Determine the (x, y) coordinate at the center of the cell enclosing the given text.  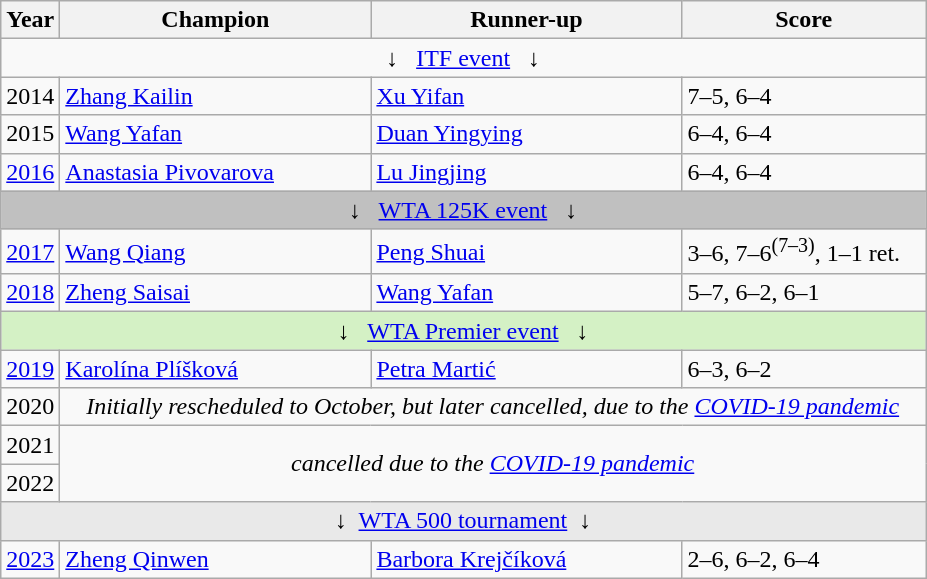
Petra Martić (526, 369)
Zheng Qinwen (216, 559)
Barbora Krejčíková (526, 559)
↓ WTA Premier event ↓ (464, 331)
Year (30, 20)
2016 (30, 172)
2014 (30, 96)
Zhang Kailin (216, 96)
6–3, 6–2 (804, 369)
Lu Jingjing (526, 172)
2019 (30, 369)
cancelled due to the COVID-19 pandemic (493, 464)
2017 (30, 252)
2021 (30, 445)
Peng Shuai (526, 252)
Initially rescheduled to October, but later cancelled, due to the COVID-19 pandemic (493, 407)
2022 (30, 483)
2015 (30, 134)
2–6, 6–2, 6–4 (804, 559)
Xu Yifan (526, 96)
↓ WTA 125K event ↓ (464, 210)
↓ ITF event ↓ (464, 58)
Wang Qiang (216, 252)
Duan Yingying (526, 134)
Score (804, 20)
Runner-up (526, 20)
5–7, 6–2, 6–1 (804, 293)
7–5, 6–4 (804, 96)
Anastasia Pivovarova (216, 172)
2018 (30, 293)
Zheng Saisai (216, 293)
3–6, 7–6(7–3), 1–1 ret. (804, 252)
Karolína Plíšková (216, 369)
2020 (30, 407)
2023 (30, 559)
↓ WTA 500 tournament ↓ (464, 521)
Champion (216, 20)
